Scan for the cell matching the given text and deliver its [x, y] coordinate at center. 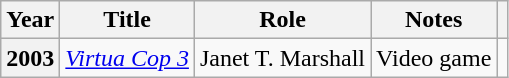
Year [30, 20]
Virtua Cop 3 [128, 58]
2003 [30, 58]
Title [128, 20]
Role [282, 20]
Video game [434, 58]
Janet T. Marshall [282, 58]
Notes [434, 20]
